Pinpoint the cell where the given text exists, returning its (X, Y) midpoint coordinate. 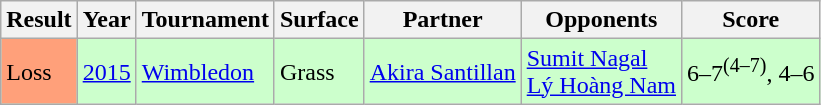
Grass (319, 72)
Score (751, 20)
2015 (106, 72)
Surface (319, 20)
6–7(4–7), 4–6 (751, 72)
Partner (442, 20)
Wimbledon (205, 72)
Loss (39, 72)
Opponents (601, 20)
Sumit Nagal Lý Hoàng Nam (601, 72)
Akira Santillan (442, 72)
Result (39, 20)
Year (106, 20)
Tournament (205, 20)
